Provide the [X, Y] coordinate of the cell's center where the given text is located.  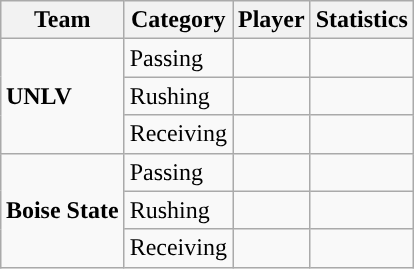
Category [178, 20]
Team [62, 20]
UNLV [62, 96]
Statistics [362, 20]
Player [271, 20]
Boise State [62, 210]
